Provide the [x, y] coordinate of the cell's center where the given text is located.  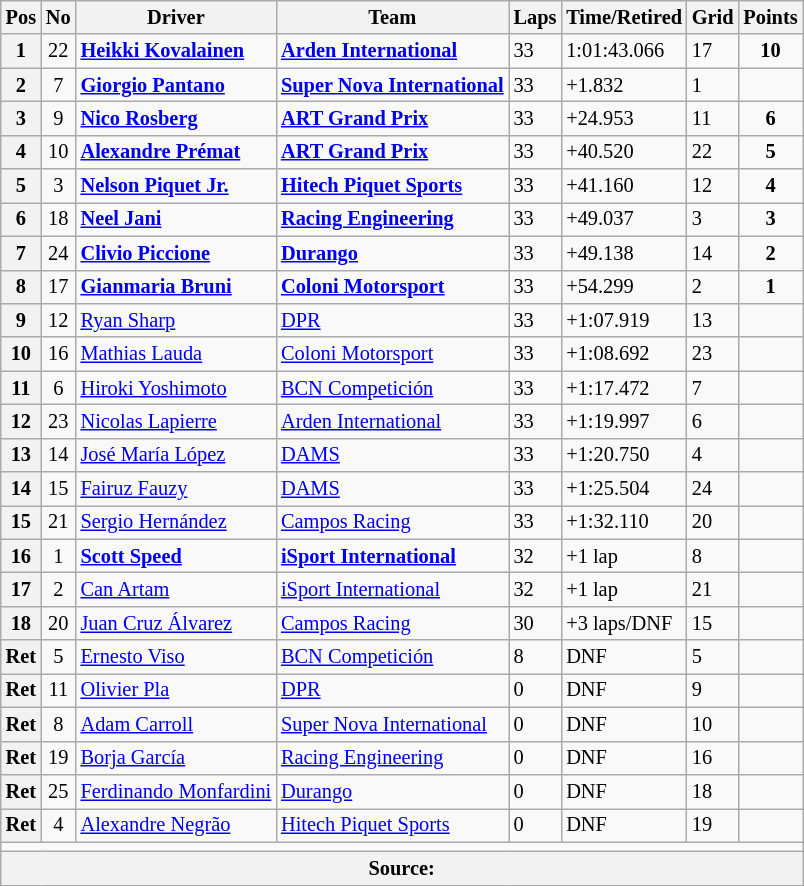
Alexandre Negrão [176, 825]
Adam Carroll [176, 724]
+1:19.997 [624, 421]
Fairuz Fauzy [176, 489]
+1:08.692 [624, 354]
Source: [402, 868]
Points [770, 17]
Neel Jani [176, 219]
Mathias Lauda [176, 354]
Ferdinando Monfardini [176, 791]
No [58, 17]
Sergio Hernández [176, 522]
Pos [21, 17]
Ernesto Viso [176, 657]
+41.160 [624, 186]
Gianmaria Bruni [176, 287]
+49.037 [624, 219]
Nicolas Lapierre [176, 421]
Nico Rosberg [176, 118]
+24.953 [624, 118]
+1:25.504 [624, 489]
Time/Retired [624, 17]
25 [58, 791]
+49.138 [624, 253]
Heikki Kovalainen [176, 51]
+54.299 [624, 287]
+1:07.919 [624, 320]
Borja García [176, 758]
Alexandre Prémat [176, 152]
Juan Cruz Álvarez [176, 623]
+40.520 [624, 152]
+1.832 [624, 85]
José María López [176, 455]
1:01:43.066 [624, 51]
Grid [713, 17]
+1:32.110 [624, 522]
Can Artam [176, 589]
+1:20.750 [624, 455]
+1:17.472 [624, 388]
Scott Speed [176, 556]
Hiroki Yoshimoto [176, 388]
Team [392, 17]
+3 laps/DNF [624, 623]
Olivier Pla [176, 690]
Laps [536, 17]
Driver [176, 17]
Giorgio Pantano [176, 85]
Clivio Piccione [176, 253]
30 [536, 623]
Nelson Piquet Jr. [176, 186]
Ryan Sharp [176, 320]
